Find where the given text appears and provide that cell's center as (x, y) coordinate. 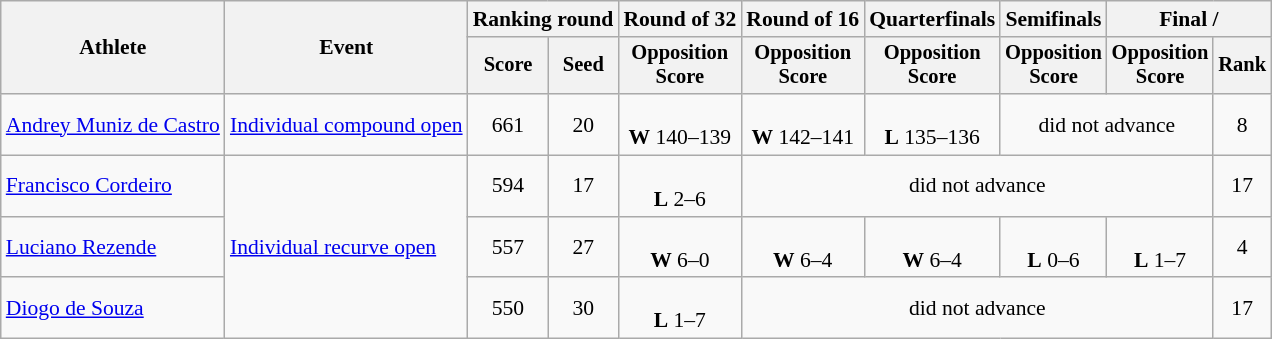
20 (583, 124)
Rank (1242, 66)
Final / (1189, 19)
Score (508, 66)
Individual compound open (346, 124)
557 (508, 248)
594 (508, 186)
Athlete (113, 48)
L 0–6 (1054, 248)
W 6–0 (680, 248)
Semifinals (1054, 19)
661 (508, 124)
W 142–141 (802, 124)
Round of 16 (802, 19)
Seed (583, 66)
27 (583, 248)
L 135–136 (932, 124)
Individual recurve open (346, 248)
550 (508, 308)
L 2–6 (680, 186)
8 (1242, 124)
Event (346, 48)
Quarterfinals (932, 19)
Luciano Rezende (113, 248)
Round of 32 (680, 19)
W 140–139 (680, 124)
4 (1242, 248)
Diogo de Souza (113, 308)
Ranking round (544, 19)
30 (583, 308)
Francisco Cordeiro (113, 186)
Andrey Muniz de Castro (113, 124)
